Extract the (x, y) coordinate from the center of the cell holding the provided text.  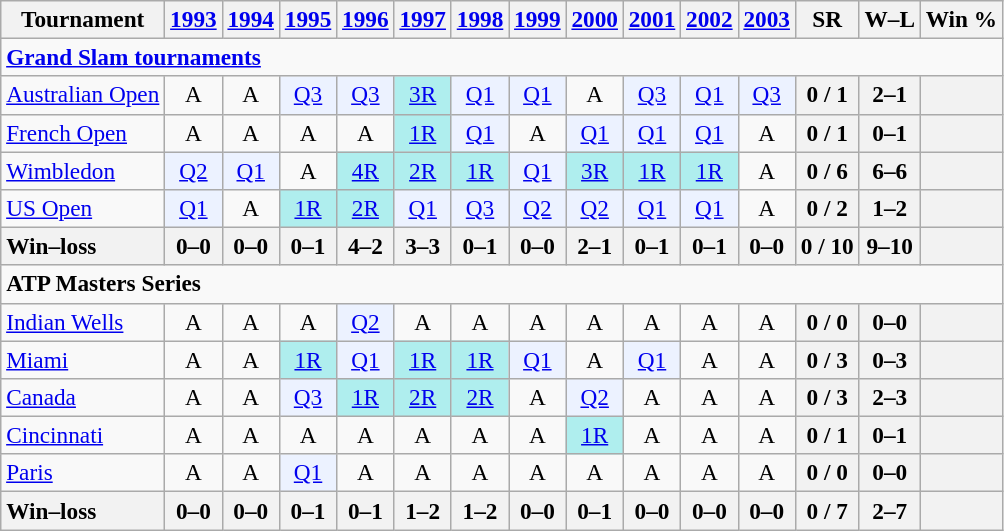
2000 (594, 19)
1994 (250, 19)
1995 (308, 19)
6–6 (890, 170)
W–L (890, 19)
0 / 10 (827, 246)
Cincinnati (83, 435)
Wimbledon (83, 170)
2003 (766, 19)
0 / 2 (827, 208)
1998 (480, 19)
1999 (538, 19)
2–3 (890, 397)
Canada (83, 397)
Australian Open (83, 95)
0–3 (890, 359)
0 / 7 (827, 510)
Tournament (83, 19)
Grand Slam tournaments (502, 57)
SR (827, 19)
3–3 (422, 246)
0 / 6 (827, 170)
4R (366, 170)
9–10 (890, 246)
Miami (83, 359)
US Open (83, 208)
4–2 (366, 246)
French Open (83, 133)
2–7 (890, 510)
1993 (194, 19)
Win % (961, 19)
2002 (710, 19)
Indian Wells (83, 322)
ATP Masters Series (502, 284)
1996 (366, 19)
2001 (652, 19)
1997 (422, 19)
Paris (83, 473)
